Provide the (x, y) coordinate of the cell's center where the given text is located.  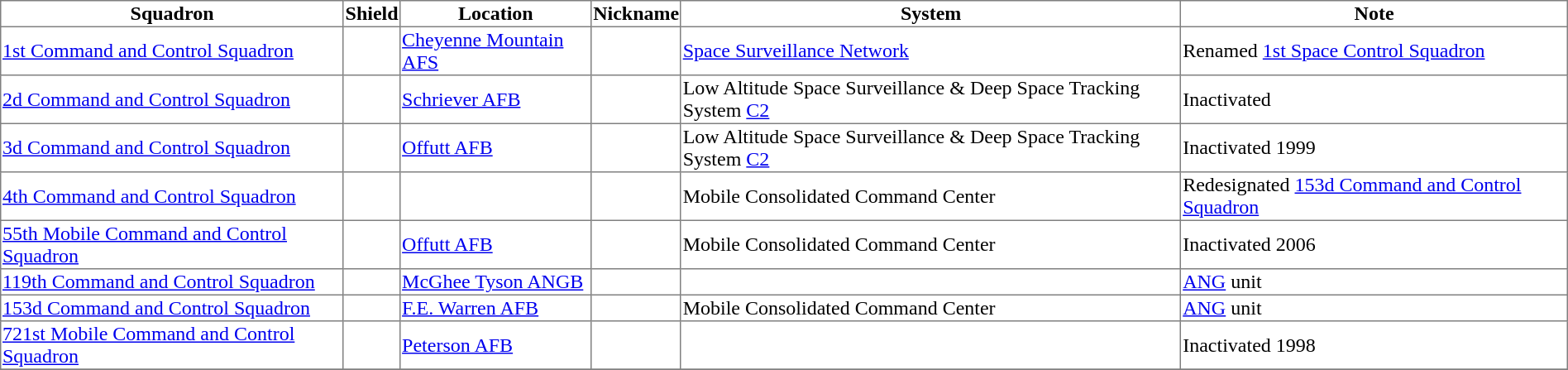
721st Mobile Command and Control Squadron (172, 345)
119th Command and Control Squadron (172, 282)
55th Mobile Command and Control Squadron (172, 244)
Inactivated (1374, 99)
System (931, 14)
Schriever AFB (496, 99)
McGhee Tyson ANGB (496, 282)
Inactivated 1998 (1374, 345)
Cheyenne Mountain AFS (496, 50)
Peterson AFB (496, 345)
153d Command and Control Squadron (172, 308)
Shield (372, 14)
2d Command and Control Squadron (172, 99)
Nickname (636, 14)
Inactivated 2006 (1374, 244)
Inactivated 1999 (1374, 147)
Squadron (172, 14)
Note (1374, 14)
Location (496, 14)
1st Command and Control Squadron (172, 50)
Renamed 1st Space Control Squadron (1374, 50)
Redesignated 153d Command and Control Squadron (1374, 196)
Space Surveillance Network (931, 50)
3d Command and Control Squadron (172, 147)
F.E. Warren AFB (496, 308)
4th Command and Control Squadron (172, 196)
